Search for the cell housing the specified text and yield its (x, y) center coordinate. 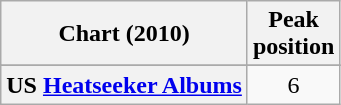
US Heatseeker Albums (124, 85)
6 (293, 85)
Chart (2010) (124, 34)
Peakposition (293, 34)
